Return the (X, Y) coordinate for the center point of the cell that contains the specified text.  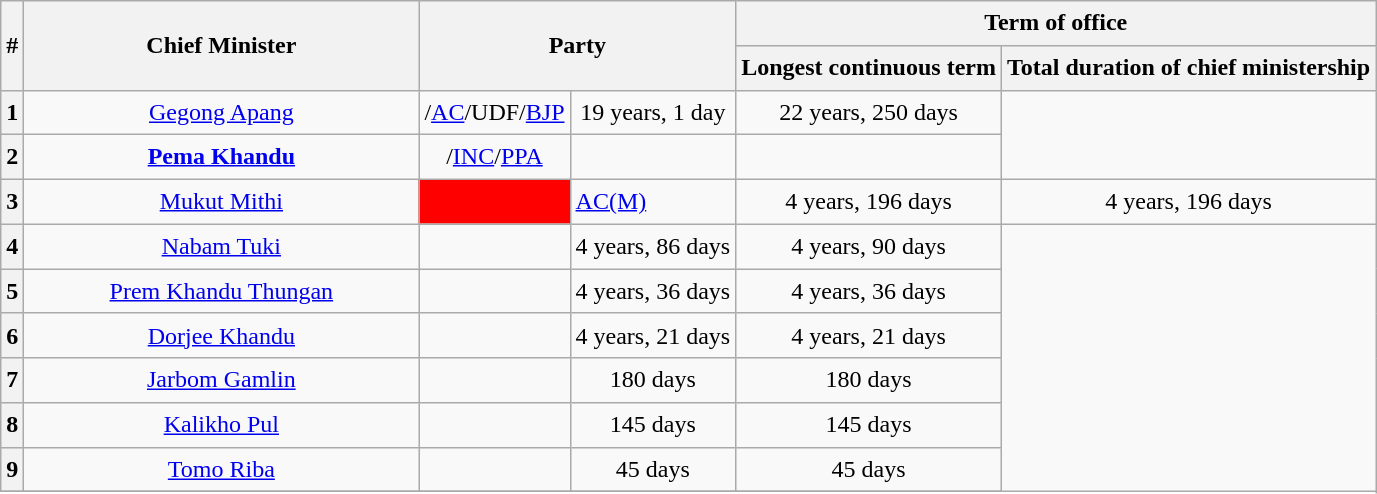
Prem Khandu Thungan (222, 292)
Party (578, 46)
AC(M) (653, 202)
Gegong Apang (222, 112)
19 years, 1 day (653, 112)
Jarbom Gamlin (222, 380)
/INC/PPA (494, 158)
Kalikho Pul (222, 426)
5 (12, 292)
/AC/UDF/BJP (494, 112)
8 (12, 426)
4 years, 86 days (653, 246)
4 (12, 246)
22 years, 250 days (869, 112)
Dorjee Khandu (222, 336)
Pema Khandu (222, 158)
Longest continuous term (869, 68)
Tomo Riba (222, 470)
Total duration of chief ministership (1188, 68)
7 (12, 380)
# (12, 46)
6 (12, 336)
Term of office (1056, 24)
Chief Minister (222, 46)
Mukut Mithi (222, 202)
9 (12, 470)
Nabam Tuki (222, 246)
1 (12, 112)
3 (12, 202)
2 (12, 158)
4 years, 90 days (869, 246)
